Identify which cell holds the provided text, then report its (X, Y) central coordinate. 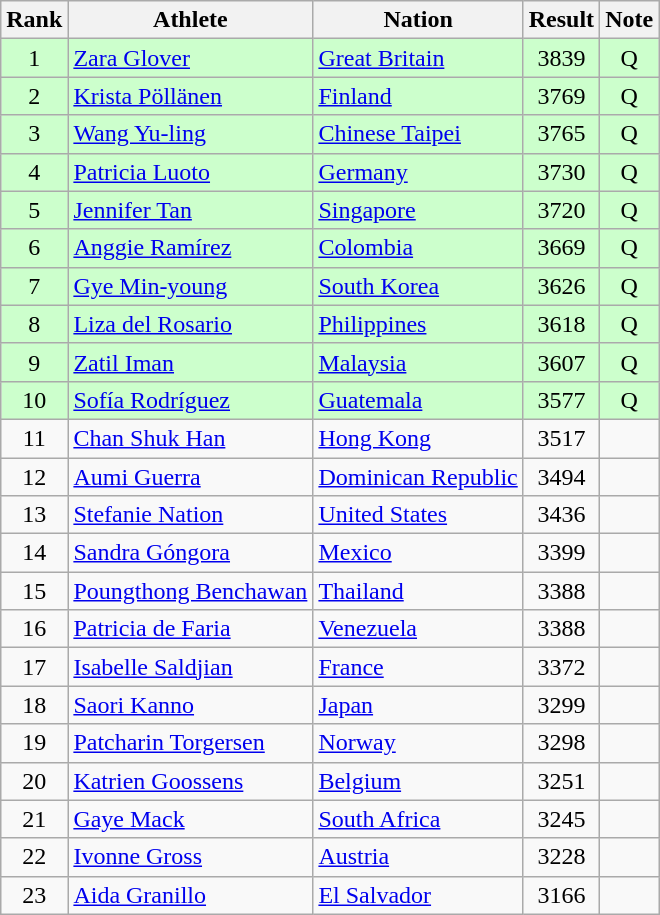
Chan Shuk Han (190, 438)
Patricia Luoto (190, 172)
7 (34, 286)
Ivonne Gross (190, 857)
17 (34, 667)
Germany (418, 172)
Philippines (418, 324)
Nation (418, 20)
Gye Min-young (190, 286)
Mexico (418, 553)
23 (34, 895)
12 (34, 477)
3166 (561, 895)
Sandra Góngora (190, 553)
Aumi Guerra (190, 477)
3607 (561, 362)
3228 (561, 857)
3669 (561, 248)
3769 (561, 96)
Thailand (418, 591)
Great Britain (418, 58)
16 (34, 629)
Austria (418, 857)
United States (418, 515)
3299 (561, 705)
3251 (561, 781)
3372 (561, 667)
3626 (561, 286)
Athlete (190, 20)
9 (34, 362)
Sofía Rodríguez (190, 400)
21 (34, 819)
Jennifer Tan (190, 210)
Japan (418, 705)
13 (34, 515)
Katrien Goossens (190, 781)
Liza del Rosario (190, 324)
Patcharin Torgersen (190, 743)
Finland (418, 96)
Venezuela (418, 629)
3839 (561, 58)
4 (34, 172)
3517 (561, 438)
France (418, 667)
Anggie Ramírez (190, 248)
Colombia (418, 248)
Malaysia (418, 362)
South Africa (418, 819)
10 (34, 400)
6 (34, 248)
Poungthong Benchawan (190, 591)
3720 (561, 210)
11 (34, 438)
Aida Granillo (190, 895)
2 (34, 96)
Rank (34, 20)
Dominican Republic (418, 477)
South Korea (418, 286)
El Salvador (418, 895)
19 (34, 743)
Isabelle Saldjian (190, 667)
Saori Kanno (190, 705)
5 (34, 210)
3730 (561, 172)
1 (34, 58)
Wang Yu-ling (190, 134)
Singapore (418, 210)
3436 (561, 515)
Stefanie Nation (190, 515)
15 (34, 591)
3298 (561, 743)
Zatil Iman (190, 362)
Norway (418, 743)
3618 (561, 324)
3245 (561, 819)
20 (34, 781)
Result (561, 20)
Gaye Mack (190, 819)
3577 (561, 400)
Guatemala (418, 400)
3 (34, 134)
8 (34, 324)
18 (34, 705)
Chinese Taipei (418, 134)
22 (34, 857)
3399 (561, 553)
Note (630, 20)
3494 (561, 477)
3765 (561, 134)
Patricia de Faria (190, 629)
Hong Kong (418, 438)
Krista Pöllänen (190, 96)
Zara Glover (190, 58)
Belgium (418, 781)
14 (34, 553)
